Output the (x, y) coordinate of the center of the cell containing the given text.  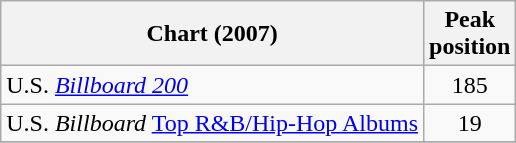
19 (470, 123)
U.S. Billboard Top R&B/Hip-Hop Albums (212, 123)
185 (470, 85)
Chart (2007) (212, 34)
U.S. Billboard 200 (212, 85)
Peakposition (470, 34)
